Find where the given text appears and provide that cell's center as (x, y) coordinate. 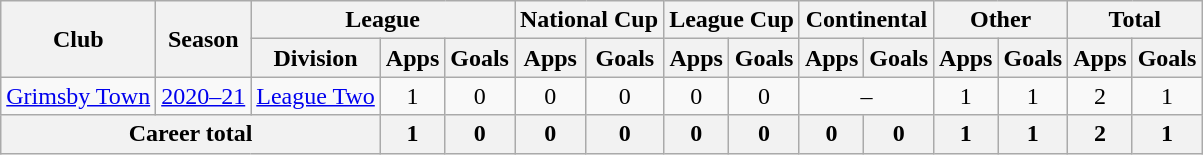
League Two (316, 96)
National Cup (588, 20)
Career total (191, 134)
2020–21 (204, 96)
League Cup (732, 20)
Total (1135, 20)
Grimsby Town (78, 96)
League (383, 20)
Other (1001, 20)
– (866, 96)
Continental (866, 20)
Division (316, 58)
Club (78, 39)
Season (204, 39)
